From the cell containing the given text, extract its center point as (x, y) coordinate. 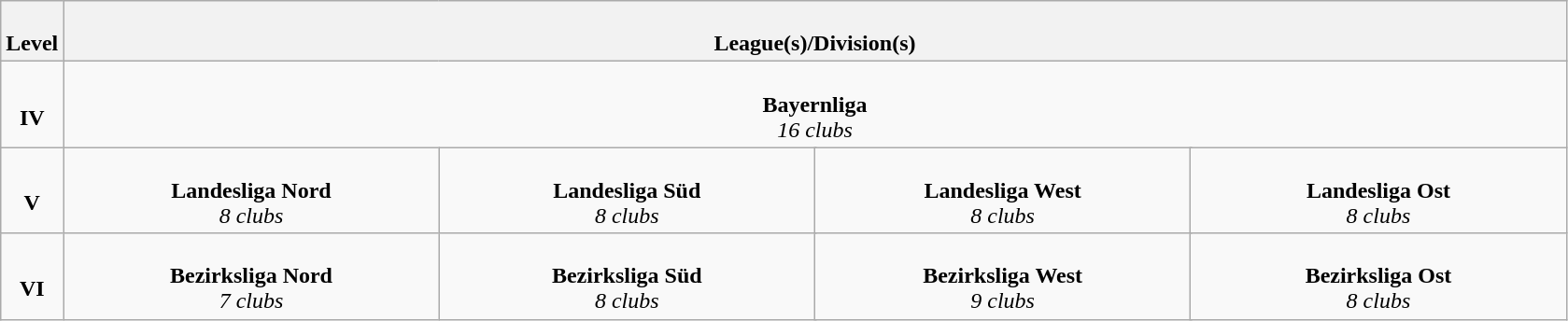
Bezirksliga Süd 8 clubs (627, 276)
VI (32, 276)
Landesliga Süd 8 clubs (627, 190)
V (32, 190)
Landesliga Nord 8 clubs (251, 190)
Bezirksliga West 9 clubs (1002, 276)
Bayernliga 16 clubs (814, 105)
League(s)/Division(s) (814, 32)
Landesliga Ost 8 clubs (1378, 190)
IV (32, 105)
Level (32, 32)
Landesliga West 8 clubs (1002, 190)
Bezirksliga Nord 7 clubs (251, 276)
Bezirksliga Ost 8 clubs (1378, 276)
